Provide the (x, y) coordinate of the cell's center where the given text is located.  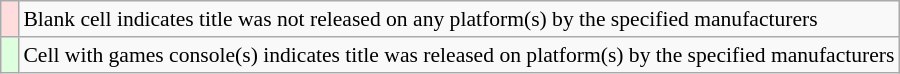
Blank cell indicates title was not released on any platform(s) by the specified manufacturers (458, 19)
Cell with games console(s) indicates title was released on platform(s) by the specified manufacturers (458, 55)
